Provide the [X, Y] coordinate of the cell's center where the given text is located.  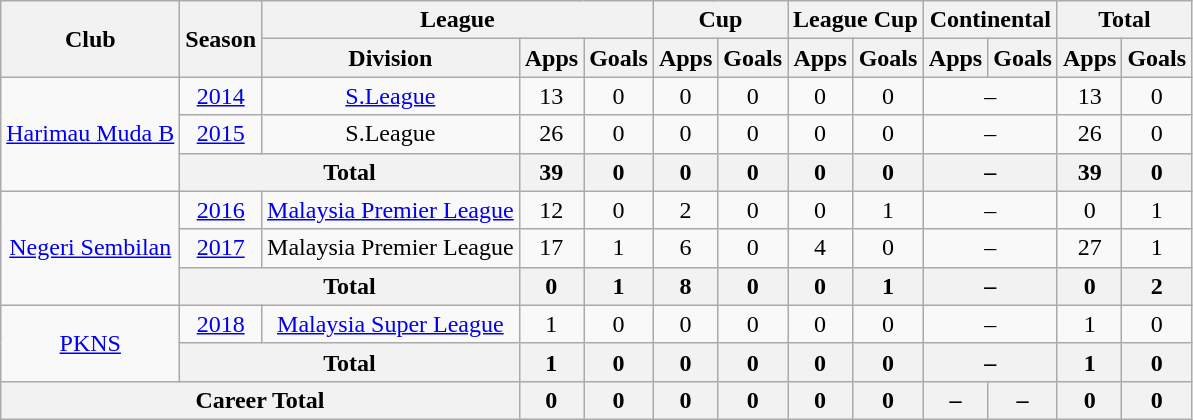
4 [820, 248]
Season [221, 39]
2017 [221, 248]
Career Total [260, 400]
27 [1089, 248]
Division [391, 58]
Continental [990, 20]
League [458, 20]
Negeri Sembilan [90, 248]
Cup [720, 20]
2014 [221, 96]
12 [551, 210]
2015 [221, 134]
Harimau Muda B [90, 134]
2018 [221, 324]
Club [90, 39]
2016 [221, 210]
8 [685, 286]
17 [551, 248]
6 [685, 248]
PKNS [90, 343]
League Cup [856, 20]
Malaysia Super League [391, 324]
